Capture the cell that displays the provided text and extract its [X, Y] central coordinate. 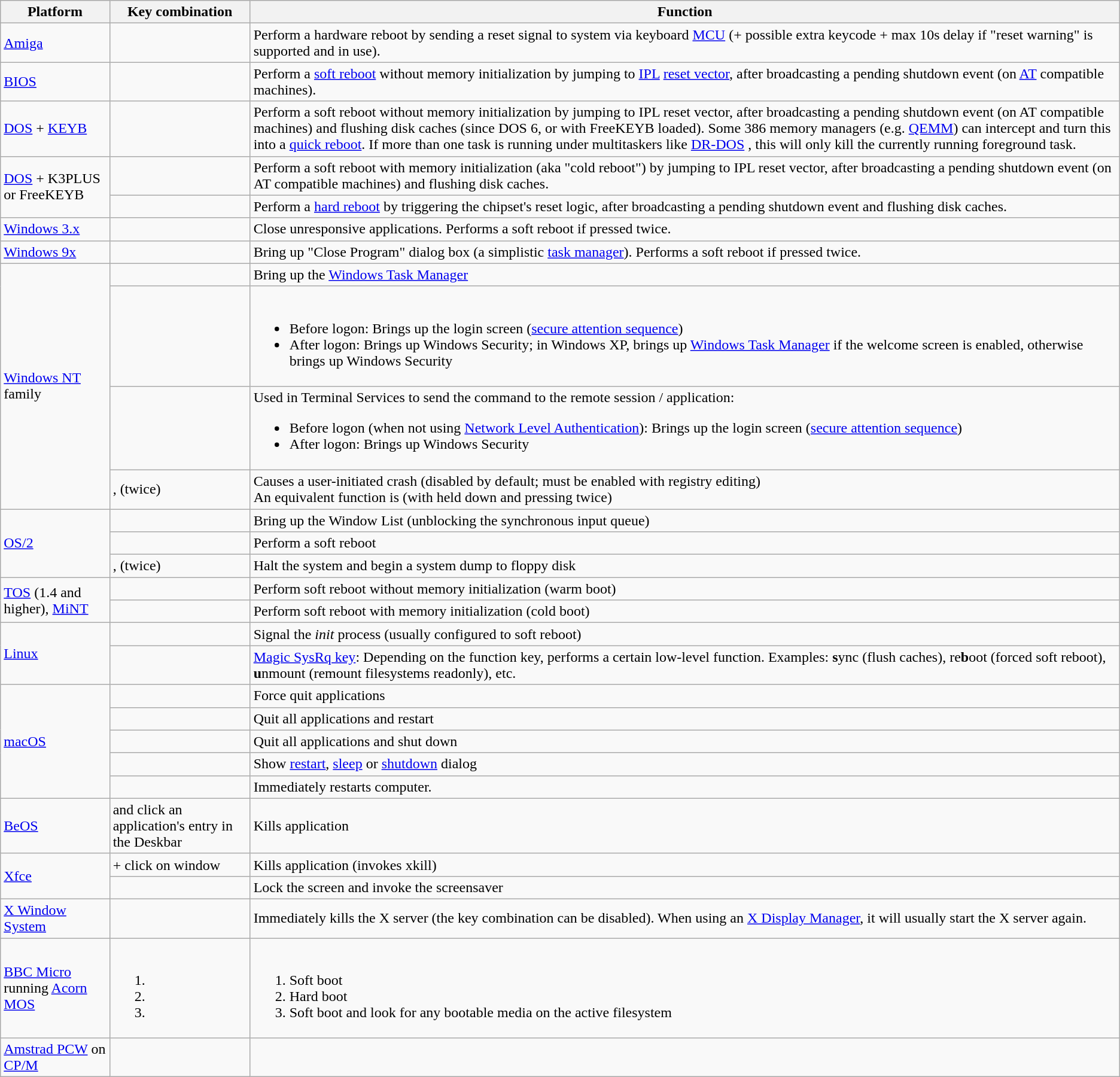
BBC Micro running Acorn MOS [55, 988]
Quit all applications and shut down [684, 741]
Linux [55, 653]
OS/2 [55, 543]
BeOS [55, 826]
Immediately kills the X server (the key combination can be disabled). When using an X Display Manager, it will usually start the X server again. [684, 918]
Perform soft reboot without memory initialization (warm boot) [684, 589]
Perform a hard reboot by triggering the chipset's reset logic, after broadcasting a pending shutdown event and flushing disk caches. [684, 206]
Kills application [684, 826]
Perform a soft reboot [684, 543]
DOS + K3PLUS or FreeKEYB [55, 187]
Force quit applications [684, 696]
Function [684, 12]
Halt the system and begin a system dump to floppy disk [684, 566]
Windows NT family [55, 386]
Amiga [55, 43]
Quit all applications and restart [684, 719]
Perform soft reboot with memory initialization (cold boot) [684, 611]
Close unresponsive applications. Performs a soft reboot if pressed twice. [684, 229]
Key combination [179, 12]
Bring up "Close Program" dialog box (a simplistic task manager). Performs a soft reboot if pressed twice. [684, 252]
Platform [55, 12]
Xfce [55, 876]
X Window System [55, 918]
Bring up the Window List (unblocking the synchronous input queue) [684, 520]
BIOS [55, 81]
Windows 3.x [55, 229]
macOS [55, 741]
Kills application (invokes xkill) [684, 865]
TOS (1.4 and higher), MiNT [55, 600]
Soft bootHard bootSoft boot and look for any bootable media on the active filesystem [684, 988]
Bring up the Windows Task Manager [684, 275]
+ click on window [179, 865]
Show restart, sleep or shutdown dialog [684, 764]
Lock the screen and invoke the screensaver [684, 887]
DOS + KEYB [55, 129]
Amstrad PCW on CP/M [55, 1058]
Windows 9x [55, 252]
Signal the init process (usually configured to soft reboot) [684, 634]
Immediately restarts computer. [684, 787]
and click an application's entry in the Deskbar [179, 826]
